Pinpoint the cell where the given text exists, returning its (x, y) midpoint coordinate. 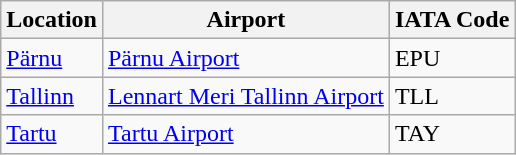
TAY (452, 134)
Lennart Meri Tallinn Airport (246, 96)
TLL (452, 96)
Pärnu (52, 58)
IATA Code (452, 20)
Tartu Airport (246, 134)
Tartu (52, 134)
EPU (452, 58)
Tallinn (52, 96)
Airport (246, 20)
Location (52, 20)
Pärnu Airport (246, 58)
